Return [X, Y] of the center of cell containing provided text 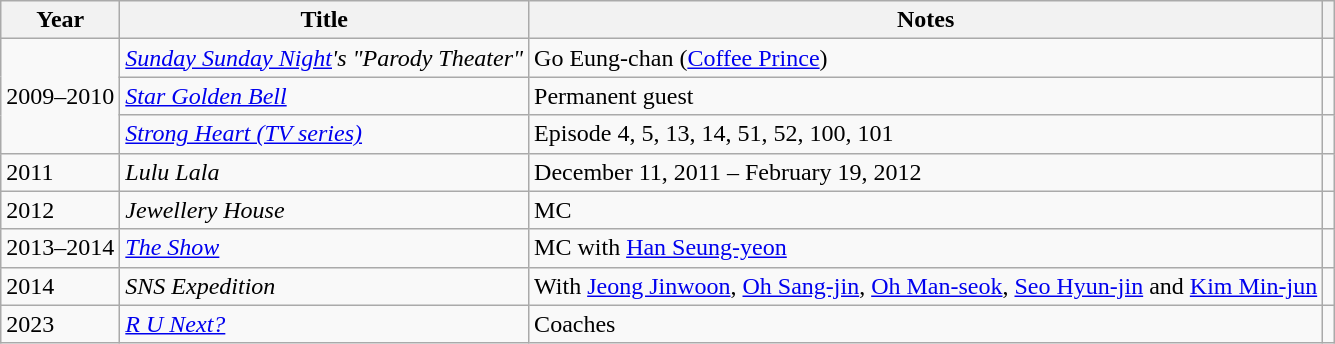
Year [60, 20]
2013–2014 [60, 248]
Star Golden Bell [324, 96]
Permanent guest [926, 96]
Jewellery House [324, 210]
R U Next? [324, 324]
MC [926, 210]
With Jeong Jinwoon, Oh Sang-jin, Oh Man-seok, Seo Hyun-jin and Kim Min-jun [926, 286]
Notes [926, 20]
The Show [324, 248]
Title [324, 20]
Strong Heart (TV series) [324, 134]
Go Eung-chan (Coffee Prince) [926, 58]
Episode 4, 5, 13, 14, 51, 52, 100, 101 [926, 134]
Sunday Sunday Night's "Parody Theater" [324, 58]
2009–2010 [60, 96]
Lulu Lala [324, 172]
2014 [60, 286]
Coaches [926, 324]
2012 [60, 210]
December 11, 2011 – February 19, 2012 [926, 172]
2011 [60, 172]
SNS Expedition [324, 286]
MC with Han Seung-yeon [926, 248]
2023 [60, 324]
